For the text-containing cell, return its midpoint in [x, y] coordinate format. 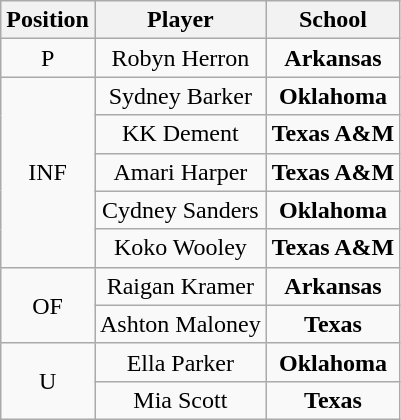
Amari Harper [180, 172]
Ella Parker [180, 362]
Mia Scott [180, 400]
INF [48, 172]
KK Dement [180, 134]
Raigan Kramer [180, 286]
P [48, 58]
Koko Wooley [180, 248]
Position [48, 20]
Sydney Barker [180, 96]
Ashton Maloney [180, 324]
Robyn Herron [180, 58]
U [48, 381]
School [333, 20]
OF [48, 305]
Cydney Sanders [180, 210]
Player [180, 20]
